Provide the (X, Y) coordinate of the cell's center where the given text is located.  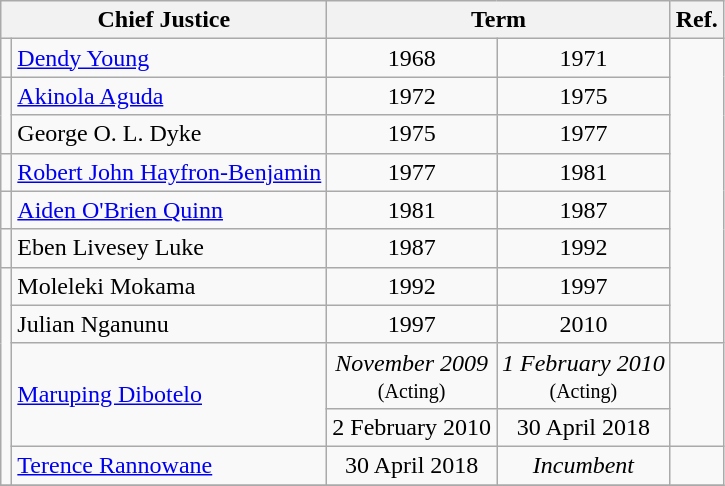
1972 (412, 96)
Ref. (696, 20)
Term (498, 20)
Aiden O'Brien Quinn (170, 210)
Chief Justice (164, 20)
Maruping Dibotelo (170, 394)
Julian Nganunu (170, 324)
Dendy Young (170, 58)
2 February 2010 (412, 427)
George O. L. Dyke (170, 134)
1968 (412, 58)
Incumbent (584, 465)
Akinola Aguda (170, 96)
Moleleki Mokama (170, 286)
Terence Rannowane (170, 465)
2010 (584, 324)
Eben Livesey Luke (170, 248)
1 February 2010(Acting) (584, 376)
1971 (584, 58)
Robert John Hayfron-Benjamin (170, 172)
November 2009(Acting) (412, 376)
